Return the [x, y] coordinate for the center point of the cell that contains the specified text.  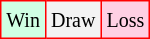
Draw [72, 20]
Loss [126, 20]
Win [24, 20]
